Scan for the cell matching the given text and deliver its (x, y) coordinate at center. 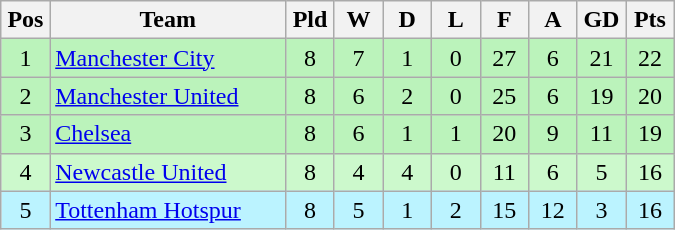
Pos (26, 20)
Pld (310, 20)
GD (602, 20)
Newcastle United (168, 172)
22 (650, 58)
Team (168, 20)
Chelsea (168, 134)
W (358, 20)
21 (602, 58)
F (504, 20)
9 (554, 134)
Tottenham Hotspur (168, 210)
15 (504, 210)
27 (504, 58)
A (554, 20)
Manchester United (168, 96)
7 (358, 58)
Pts (650, 20)
12 (554, 210)
L (456, 20)
25 (504, 96)
D (408, 20)
Manchester City (168, 58)
